Identify which cell holds the provided text, then report its [x, y] central coordinate. 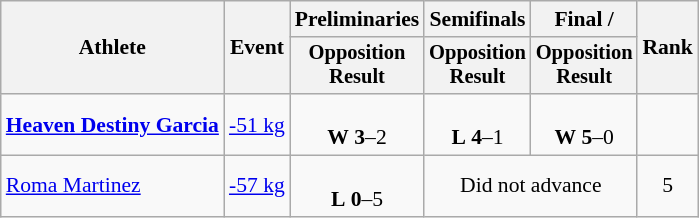
Athlete [112, 48]
Semifinals [478, 19]
L 0–5 [357, 186]
Final / [584, 19]
5 [668, 186]
Heaven Destiny Garcia [112, 124]
Preliminaries [357, 19]
Roma Martinez [112, 186]
Rank [668, 48]
-57 kg [257, 186]
L 4–1 [478, 124]
Did not advance [530, 186]
-51 kg [257, 124]
W 5–0 [584, 124]
Event [257, 48]
W 3–2 [357, 124]
